Detect which cell encompasses the target text, then output its [x, y] center coordinate. 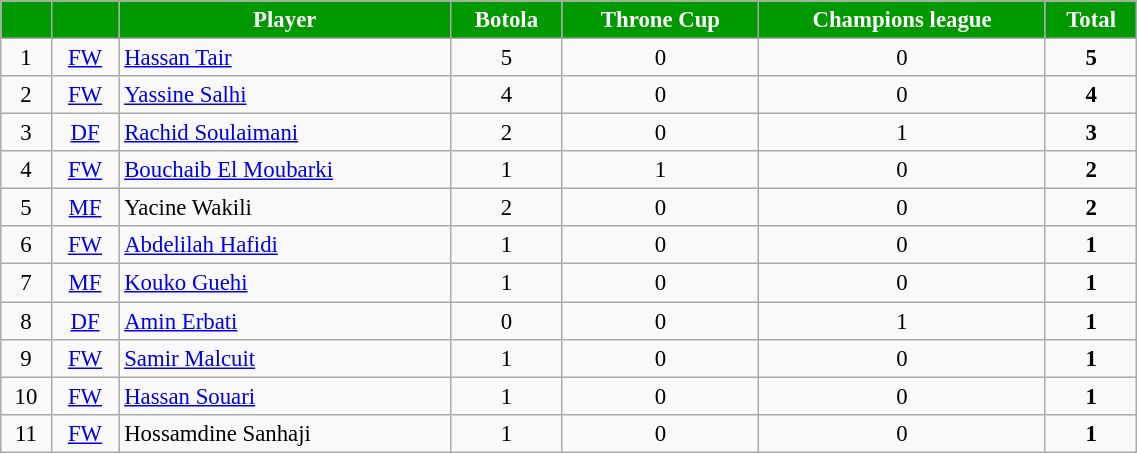
Amin Erbati [285, 321]
9 [26, 358]
10 [26, 396]
Kouko Guehi [285, 283]
Player [285, 20]
11 [26, 433]
Hassan Souari [285, 396]
Botola [507, 20]
Champions league [902, 20]
Yassine Salhi [285, 95]
7 [26, 283]
Throne Cup [660, 20]
8 [26, 321]
Samir Malcuit [285, 358]
Hassan Tair [285, 58]
Total [1090, 20]
Abdelilah Hafidi [285, 245]
Hossamdine Sanhaji [285, 433]
6 [26, 245]
Yacine Wakili [285, 208]
Bouchaib El Moubarki [285, 170]
Rachid Soulaimani [285, 133]
